Extract the [X, Y] coordinate from the center of the cell holding the provided text.  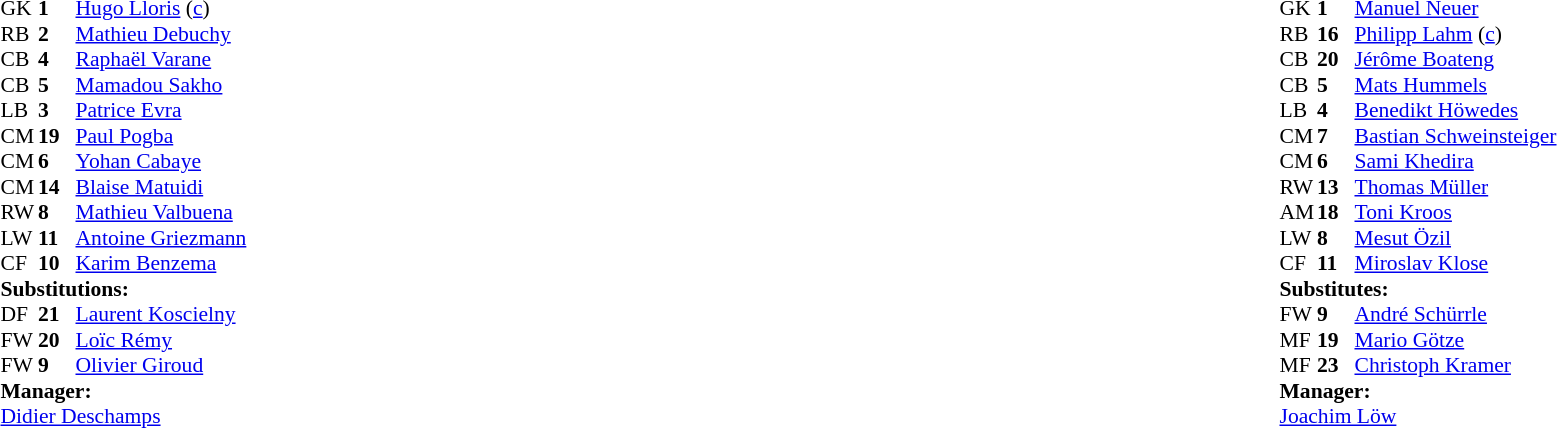
Patrice Evra [162, 111]
Mathieu Debuchy [162, 34]
21 [57, 315]
Loïc Rémy [162, 340]
Yohan Cabaye [162, 161]
Jérôme Boateng [1455, 59]
Mats Hummels [1455, 85]
14 [57, 187]
Thomas Müller [1455, 187]
Karim Benzema [162, 263]
Olivier Giroud [162, 365]
23 [1336, 365]
Benedikt Höwedes [1455, 111]
Miroslav Klose [1455, 263]
Blaise Matuidi [162, 187]
7 [1336, 136]
Substitutions: [123, 289]
Mamadou Sakho [162, 85]
Mathieu Valbuena [162, 213]
Antoine Griezmann [162, 238]
2 [57, 34]
Mario Götze [1455, 340]
3 [57, 111]
DF [19, 315]
10 [57, 263]
Substitutes: [1418, 289]
Sami Khedira [1455, 161]
AM [1298, 213]
18 [1336, 213]
André Schürrle [1455, 315]
13 [1336, 187]
Christoph Kramer [1455, 365]
Paul Pogba [162, 136]
Toni Kroos [1455, 213]
Bastian Schweinsteiger [1455, 136]
Raphaël Varane [162, 59]
16 [1336, 34]
Laurent Koscielny [162, 315]
Philipp Lahm (c) [1455, 34]
Mesut Özil [1455, 238]
